Determine the [x, y] coordinate at the center of the cell enclosing the given text.  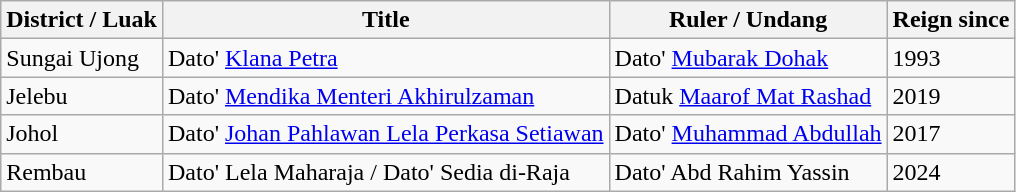
Dato' Muhammad Abdullah [748, 134]
2019 [951, 96]
Dato' Lela Maharaja / Dato' Sedia di-Raja [386, 172]
Title [386, 20]
District / Luak [82, 20]
Dato' Klana Petra [386, 58]
Dato' Abd Rahim Yassin [748, 172]
Datuk Maarof Mat Rashad [748, 96]
Rembau [82, 172]
2017 [951, 134]
Dato' Mendika Menteri Akhirulzaman [386, 96]
Reign since [951, 20]
Jelebu [82, 96]
Ruler / Undang [748, 20]
2024 [951, 172]
Sungai Ujong [82, 58]
Johol [82, 134]
Dato' Johan Pahlawan Lela Perkasa Setiawan [386, 134]
1993 [951, 58]
Dato' Mubarak Dohak [748, 58]
